Detect which cell encompasses the target text, then output its (X, Y) center coordinate. 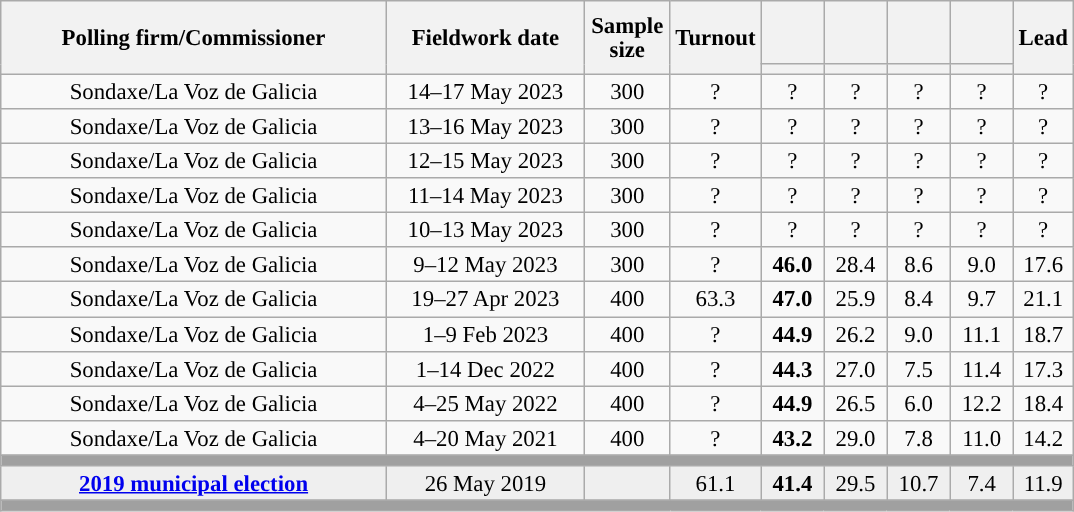
Polling firm/Commissioner (194, 38)
26 May 2019 (485, 484)
12–15 May 2023 (485, 162)
27.0 (856, 368)
9.7 (982, 300)
43.2 (792, 438)
4–25 May 2022 (485, 404)
41.4 (792, 484)
18.4 (1043, 404)
11.4 (982, 368)
17.6 (1043, 266)
Turnout (716, 38)
28.4 (856, 266)
7.8 (918, 438)
19–27 Apr 2023 (485, 300)
29.5 (856, 484)
46.0 (792, 266)
26.2 (856, 334)
11.1 (982, 334)
Fieldwork date (485, 38)
29.0 (856, 438)
11.0 (982, 438)
8.6 (918, 266)
18.7 (1043, 334)
4–20 May 2021 (485, 438)
13–16 May 2023 (485, 126)
14–17 May 2023 (485, 92)
11.9 (1043, 484)
44.3 (792, 368)
Lead (1043, 38)
11–14 May 2023 (485, 196)
61.1 (716, 484)
25.9 (856, 300)
10.7 (918, 484)
7.4 (982, 484)
10–13 May 2023 (485, 230)
9–12 May 2023 (485, 266)
14.2 (1043, 438)
47.0 (792, 300)
63.3 (716, 300)
21.1 (1043, 300)
7.5 (918, 368)
17.3 (1043, 368)
1–14 Dec 2022 (485, 368)
2019 municipal election (194, 484)
1–9 Feb 2023 (485, 334)
6.0 (918, 404)
12.2 (982, 404)
Sample size (627, 38)
8.4 (918, 300)
26.5 (856, 404)
